Search for the cell housing the specified text and yield its [x, y] center coordinate. 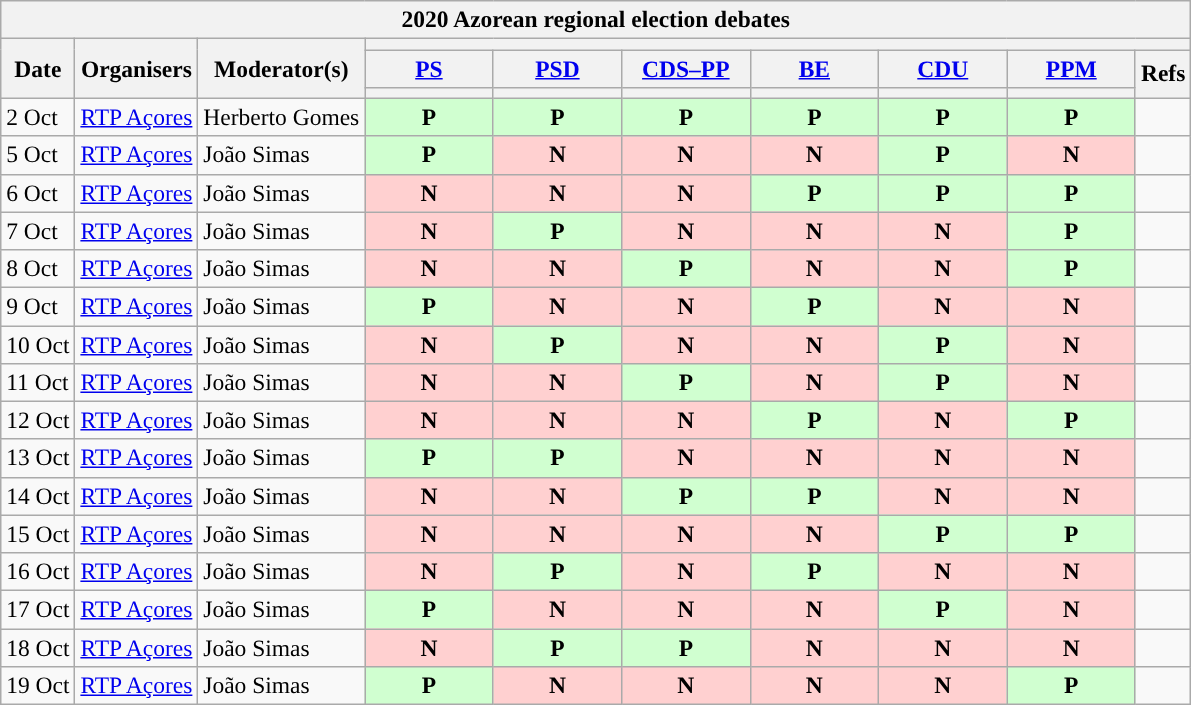
Moderator(s) [282, 68]
19 Oct [38, 685]
CDU [943, 68]
14 Oct [38, 496]
12 Oct [38, 420]
16 Oct [38, 571]
18 Oct [38, 647]
5 Oct [38, 155]
Refs [1162, 74]
Date [38, 68]
CDS–PP [686, 68]
PSD [557, 68]
10 Oct [38, 344]
15 Oct [38, 534]
7 Oct [38, 231]
2 Oct [38, 117]
11 Oct [38, 382]
6 Oct [38, 193]
Organisers [136, 68]
Herberto Gomes [282, 117]
2020 Azorean regional election debates [596, 19]
9 Oct [38, 306]
17 Oct [38, 609]
PS [429, 68]
BE [814, 68]
PPM [1071, 68]
8 Oct [38, 268]
13 Oct [38, 458]
